Return [X, Y] of the center of cell containing provided text 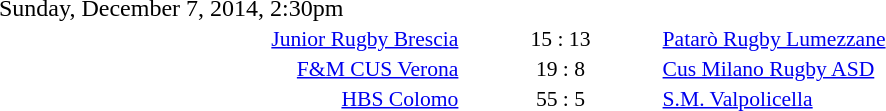
19 : 8 [560, 68]
15 : 13 [560, 38]
